Scan for the cell matching the given text and deliver its [X, Y] coordinate at center. 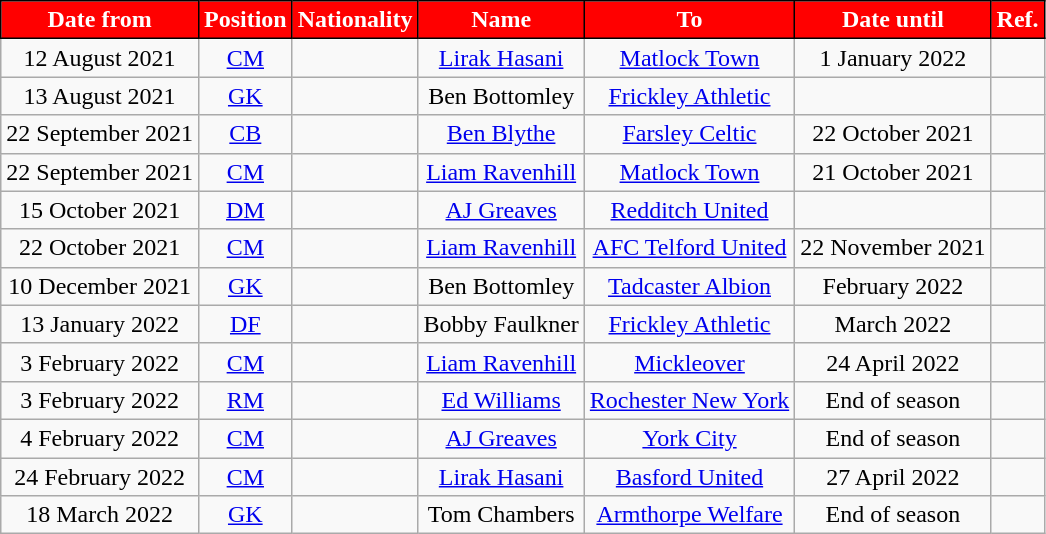
Date until [893, 20]
27 April 2022 [893, 477]
18 March 2022 [100, 515]
Nationality [355, 20]
DM [245, 210]
Rochester New York [689, 400]
1 January 2022 [893, 58]
24 February 2022 [100, 477]
February 2022 [893, 286]
Tadcaster Albion [689, 286]
10 December 2021 [100, 286]
Name [501, 20]
22 November 2021 [893, 248]
21 October 2021 [893, 172]
CB [245, 134]
15 October 2021 [100, 210]
Armthorpe Welfare [689, 515]
DF [245, 324]
AFC Telford United [689, 248]
Redditch United [689, 210]
Basford United [689, 477]
Ref. [1018, 20]
Position [245, 20]
Ed Williams [501, 400]
To [689, 20]
13 January 2022 [100, 324]
Bobby Faulkner [501, 324]
Tom Chambers [501, 515]
24 April 2022 [893, 362]
March 2022 [893, 324]
Date from [100, 20]
13 August 2021 [100, 96]
Farsley Celtic [689, 134]
York City [689, 438]
Ben Blythe [501, 134]
Mickleover [689, 362]
RM [245, 400]
4 February 2022 [100, 438]
12 August 2021 [100, 58]
